Capture the cell that displays the provided text and extract its (x, y) central coordinate. 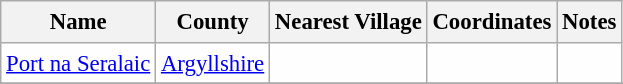
Port na Seralaic (78, 62)
Name (78, 22)
Notes (590, 22)
Nearest Village (349, 22)
County (213, 22)
Argyllshire (213, 62)
Coordinates (492, 22)
